Capture the cell that displays the provided text and extract its [X, Y] central coordinate. 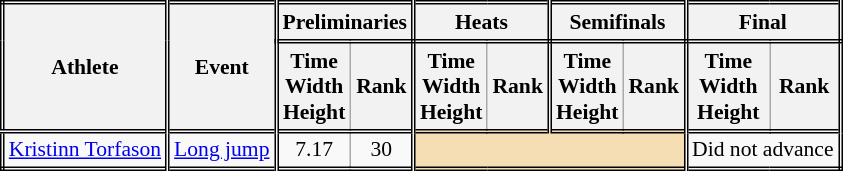
Kristinn Torfason [84, 150]
Event [222, 67]
Long jump [222, 150]
30 [382, 150]
Final [764, 22]
Preliminaries [344, 22]
Did not advance [764, 150]
Athlete [84, 67]
7.17 [314, 150]
Heats [481, 22]
Semifinals [617, 22]
